Output the [X, Y] coordinate of the center of the cell containing the given text.  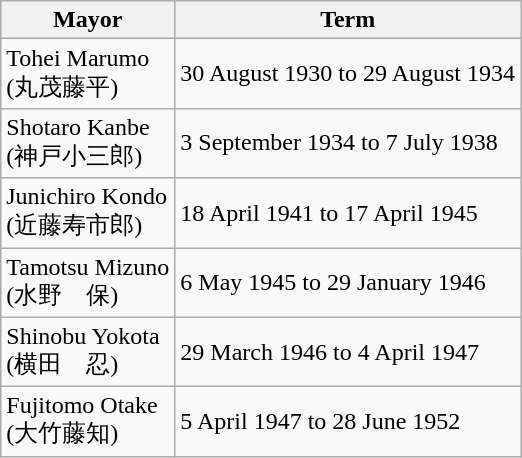
Term [348, 20]
30 August 1930 to 29 August 1934 [348, 74]
Mayor [88, 20]
Shotaro Kanbe(神戸小三郎) [88, 143]
18 April 1941 to 17 April 1945 [348, 213]
Fujitomo Otake(大竹藤知) [88, 422]
Shinobu Yokota(横田 忍) [88, 352]
Tohei Marumo(丸茂藤平) [88, 74]
Junichiro Kondo(近藤寿市郎) [88, 213]
29 March 1946 to 4 April 1947 [348, 352]
6 May 1945 to 29 January 1946 [348, 283]
5 April 1947 to 28 June 1952 [348, 422]
Tamotsu Mizuno(水野 保) [88, 283]
3 September 1934 to 7 July 1938 [348, 143]
